Detect which cell encompasses the target text, then output its [x, y] center coordinate. 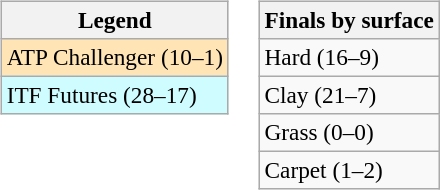
Grass (0–0) [349, 133]
Clay (21–7) [349, 95]
Hard (16–9) [349, 57]
Finals by surface [349, 20]
ITF Futures (28–17) [114, 95]
Carpet (1–2) [349, 171]
ATP Challenger (10–1) [114, 57]
Legend [114, 20]
